Search for the cell housing the specified text and yield its (x, y) center coordinate. 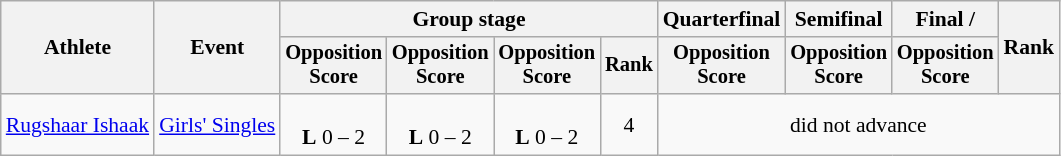
4 (629, 124)
Athlete (78, 48)
did not advance (858, 124)
Rugshaar Ishaak (78, 124)
Semifinal (838, 19)
Quarterfinal (722, 19)
Event (217, 48)
Girls' Singles (217, 124)
Group stage (468, 19)
Final / (946, 19)
